Output the [x, y] coordinate of the center of the cell containing the given text.  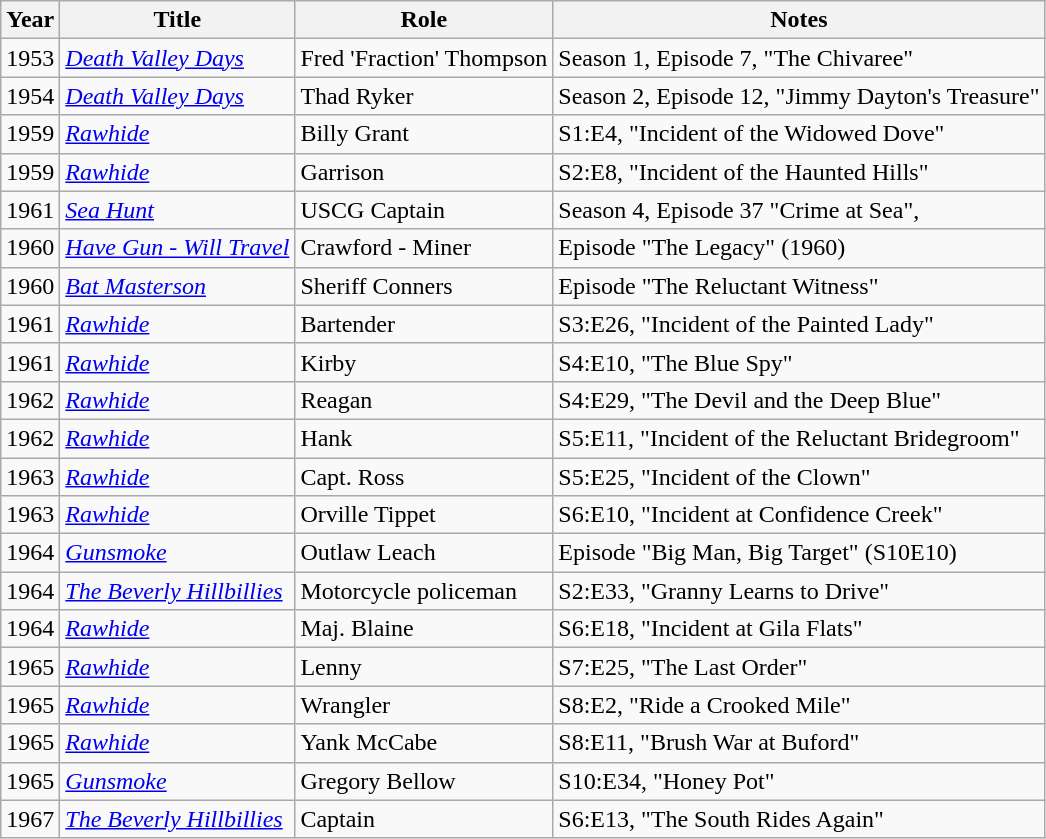
S2:E33, "Granny Learns to Drive" [799, 591]
Kirby [424, 362]
Bat Masterson [178, 286]
S8:E2, "Ride a Crooked Mile" [799, 705]
Billy Grant [424, 134]
Have Gun - Will Travel [178, 248]
Episode "Big Man, Big Target" (S10E10) [799, 553]
Season 2, Episode 12, "Jimmy Dayton's Treasure" [799, 96]
Captain [424, 819]
Capt. Ross [424, 477]
S6:E18, "Incident at Gila Flats" [799, 629]
Motorcycle policeman [424, 591]
S3:E26, "Incident of the Painted Lady" [799, 324]
S6:E13, "The South Rides Again" [799, 819]
S5:E25, "Incident of the Clown" [799, 477]
Yank McCabe [424, 743]
Sea Hunt [178, 210]
S4:E29, "The Devil and the Deep Blue" [799, 400]
Reagan [424, 400]
S10:E34, "Honey Pot" [799, 781]
S1:E4, "Incident of the Widowed Dove" [799, 134]
Season 1, Episode 7, "The Chivaree" [799, 58]
Wrangler [424, 705]
S7:E25, "The Last Order" [799, 667]
Fred 'Fraction' Thompson [424, 58]
S8:E11, "Brush War at Buford" [799, 743]
Season 4, Episode 37 "Crime at Sea", [799, 210]
S4:E10, "The Blue Spy" [799, 362]
Crawford - Miner [424, 248]
Year [30, 20]
1953 [30, 58]
Outlaw Leach [424, 553]
Lenny [424, 667]
1954 [30, 96]
Notes [799, 20]
S2:E8, "Incident of the Haunted Hills" [799, 172]
S5:E11, "Incident of the Reluctant Bridegroom" [799, 438]
Hank [424, 438]
Episode "The Reluctant Witness" [799, 286]
Bartender [424, 324]
Title [178, 20]
Garrison [424, 172]
USCG Captain [424, 210]
1967 [30, 819]
Orville Tippet [424, 515]
Thad Ryker [424, 96]
Sheriff Conners [424, 286]
Maj. Blaine [424, 629]
Episode "The Legacy" (1960) [799, 248]
S6:E10, "Incident at Confidence Creek" [799, 515]
Role [424, 20]
Gregory Bellow [424, 781]
